Provide the [x, y] coordinate of the cell's center where the given text is located.  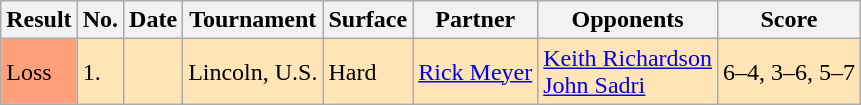
Hard [368, 72]
Tournament [253, 20]
Result [39, 20]
Loss [39, 72]
No. [100, 20]
Score [788, 20]
Keith Richardson John Sadri [628, 72]
Rick Meyer [476, 72]
Opponents [628, 20]
Date [154, 20]
1. [100, 72]
Partner [476, 20]
Surface [368, 20]
Lincoln, U.S. [253, 72]
6–4, 3–6, 5–7 [788, 72]
